Scan for the cell matching the given text and deliver its [X, Y] coordinate at center. 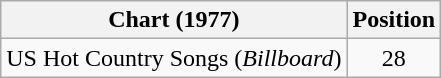
28 [394, 58]
Position [394, 20]
US Hot Country Songs (Billboard) [174, 58]
Chart (1977) [174, 20]
